Detect which cell encompasses the target text, then output its [x, y] center coordinate. 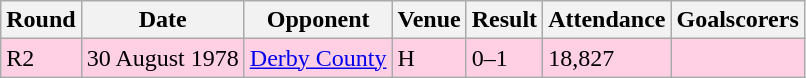
Result [504, 20]
18,827 [607, 58]
0–1 [504, 58]
Attendance [607, 20]
Goalscorers [738, 20]
H [429, 58]
Venue [429, 20]
Round [41, 20]
30 August 1978 [162, 58]
Date [162, 20]
R2 [41, 58]
Derby County [318, 58]
Opponent [318, 20]
